Determine the (X, Y) coordinate at the center of the cell enclosing the given text.  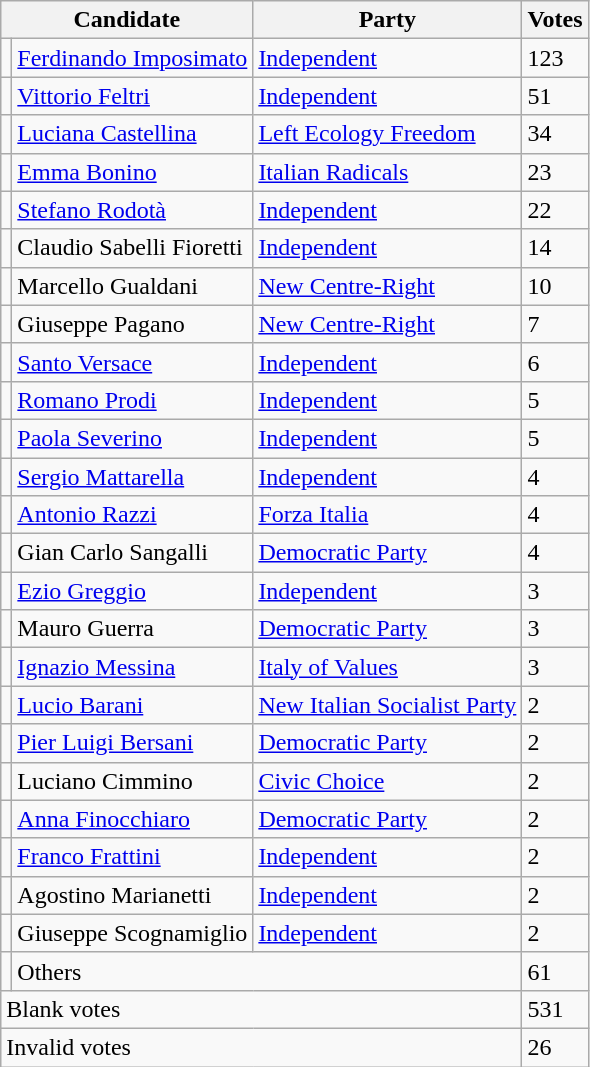
34 (555, 134)
Candidate (127, 20)
Paola Severino (132, 438)
Lucio Barani (132, 705)
123 (555, 58)
6 (555, 362)
Party (388, 20)
Romano Prodi (132, 400)
Mauro Guerra (132, 629)
Sergio Mattarella (132, 477)
Giuseppe Pagano (132, 324)
61 (555, 971)
Ferdinando Imposimato (132, 58)
Pier Luigi Bersani (132, 743)
Ezio Greggio (132, 591)
Others (267, 971)
Emma Bonino (132, 172)
Agostino Marianetti (132, 895)
Gian Carlo Sangalli (132, 553)
Claudio Sabelli Fioretti (132, 248)
Giuseppe Scognamiglio (132, 933)
Italy of Values (388, 667)
Stefano Rodotà (132, 210)
10 (555, 286)
7 (555, 324)
Antonio Razzi (132, 515)
Luciano Cimmino (132, 781)
Blank votes (262, 1009)
531 (555, 1009)
Luciana Castellina (132, 134)
New Italian Socialist Party (388, 705)
Left Ecology Freedom (388, 134)
Ignazio Messina (132, 667)
51 (555, 96)
22 (555, 210)
Forza Italia (388, 515)
Invalid votes (262, 1047)
Civic Choice (388, 781)
Vittorio Feltri (132, 96)
Santo Versace (132, 362)
26 (555, 1047)
14 (555, 248)
23 (555, 172)
Anna Finocchiaro (132, 819)
Marcello Gualdani (132, 286)
Votes (555, 20)
Italian Radicals (388, 172)
Franco Frattini (132, 857)
